Capture the cell that displays the provided text and extract its [X, Y] central coordinate. 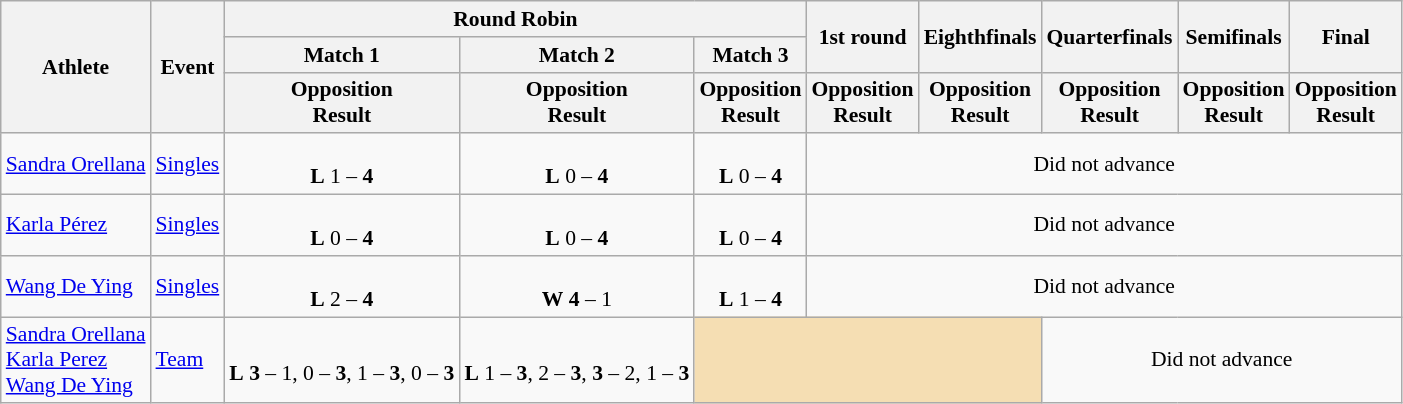
Sandra Orellana [76, 164]
Event [188, 67]
Athlete [76, 67]
Sandra OrellanaKarla PerezWang De Ying [76, 360]
L 2 – 4 [342, 286]
L 3 – 1, 0 – 3, 1 – 3, 0 – 3 [342, 360]
Quarterfinals [1110, 36]
Match 3 [750, 55]
Team [188, 360]
1st round [863, 36]
Wang De Ying [76, 286]
Match 1 [342, 55]
Final [1346, 36]
W 4 – 1 [576, 286]
Semifinals [1234, 36]
L 1 – 3, 2 – 3, 3 – 2, 1 – 3 [576, 360]
Karla Pérez [76, 226]
Match 2 [576, 55]
Eighthfinals [980, 36]
Round Robin [515, 19]
